Determine the [X, Y] coordinate at the center of the cell enclosing the given text.  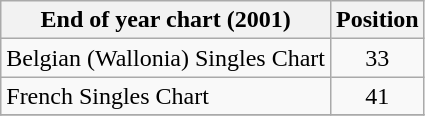
French Singles Chart [166, 96]
Position [377, 20]
Belgian (Wallonia) Singles Chart [166, 58]
33 [377, 58]
End of year chart (2001) [166, 20]
41 [377, 96]
